Return the (X, Y) coordinate for the center point of the cell that contains the specified text.  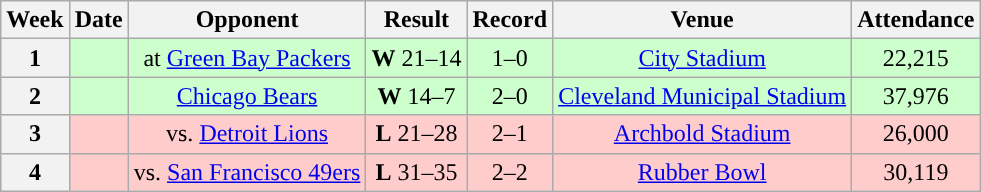
Record (510, 20)
Chicago Bears (247, 96)
City Stadium (702, 58)
L 31–35 (416, 172)
4 (35, 172)
1 (35, 58)
2–0 (510, 96)
26,000 (916, 134)
Venue (702, 20)
Date (98, 20)
W 14–7 (416, 96)
2–2 (510, 172)
Opponent (247, 20)
1–0 (510, 58)
Week (35, 20)
Result (416, 20)
37,976 (916, 96)
22,215 (916, 58)
at Green Bay Packers (247, 58)
30,119 (916, 172)
3 (35, 134)
2 (35, 96)
2–1 (510, 134)
vs. San Francisco 49ers (247, 172)
vs. Detroit Lions (247, 134)
W 21–14 (416, 58)
Archbold Stadium (702, 134)
Attendance (916, 20)
L 21–28 (416, 134)
Rubber Bowl (702, 172)
Cleveland Municipal Stadium (702, 96)
